Locate the cell with the specified text and output its (X, Y) center coordinate. 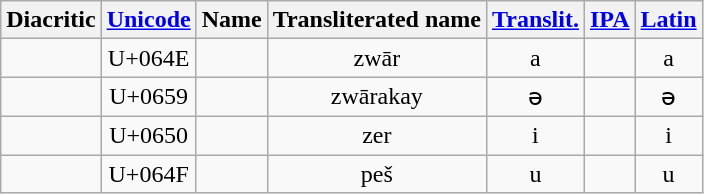
zwār (376, 58)
U+064E (148, 58)
Diacritic (51, 20)
IPA (610, 20)
peš (376, 173)
Latin (668, 20)
Transliterated name (376, 20)
zer (376, 135)
zwārakay (376, 97)
Unicode (148, 20)
U+0650 (148, 135)
Name (232, 20)
Translit. (535, 20)
U+064F (148, 173)
U+0659 (148, 97)
